Capture the cell that displays the provided text and extract its [x, y] central coordinate. 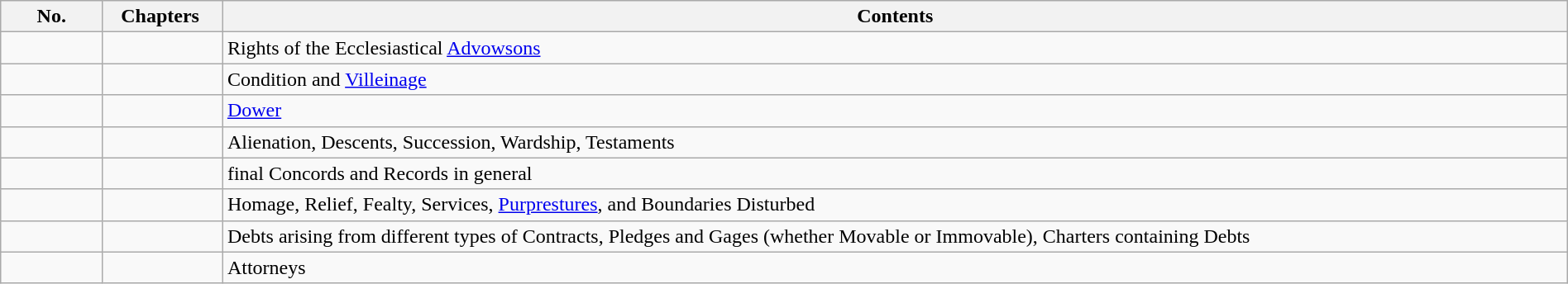
Dower [895, 111]
final Concords and Records in general [895, 173]
Chapters [163, 17]
Contents [895, 17]
Attorneys [895, 267]
Condition and Villeinage [895, 79]
Rights of the Ecclesiastical Advowsons [895, 48]
Alienation, Descents, Succession, Wardship, Testaments [895, 142]
No. [51, 17]
Debts arising from different types of Contracts, Pledges and Gages (whether Movable or Immovable), Charters containing Debts [895, 236]
Homage, Relief, Fealty, Services, Purprestures, and Boundaries Disturbed [895, 205]
